Provide the [x, y] coordinate of the cell's center where the given text is located.  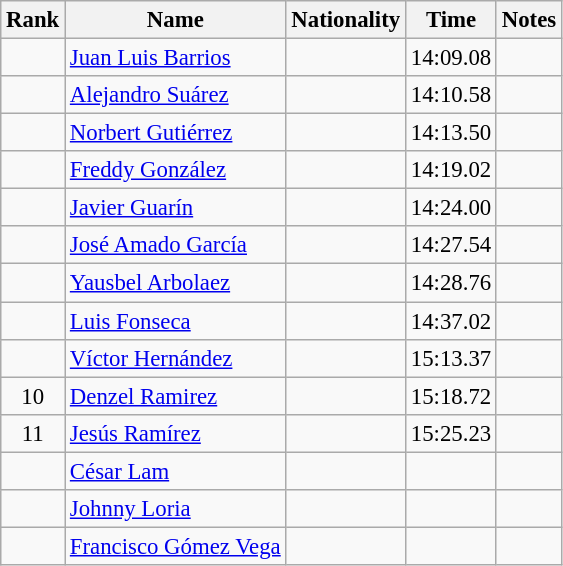
14:09.08 [450, 58]
Time [450, 20]
Luis Fonseca [176, 321]
Notes [528, 20]
14:19.02 [450, 170]
Alejandro Suárez [176, 95]
Víctor Hernández [176, 358]
Name [176, 20]
Javier Guarín [176, 208]
Freddy González [176, 170]
11 [33, 433]
Denzel Ramirez [176, 396]
Juan Luis Barrios [176, 58]
15:13.37 [450, 358]
Johnny Loria [176, 509]
14:24.00 [450, 208]
Yausbel Arbolaez [176, 283]
15:18.72 [450, 396]
14:28.76 [450, 283]
15:25.23 [450, 433]
14:37.02 [450, 321]
Jesús Ramírez [176, 433]
César Lam [176, 471]
Nationality [346, 20]
14:13.50 [450, 133]
Rank [33, 20]
14:27.54 [450, 245]
14:10.58 [450, 95]
José Amado García [176, 245]
10 [33, 396]
Francisco Gómez Vega [176, 546]
Norbert Gutiérrez [176, 133]
